Search for the cell housing the specified text and yield its [X, Y] center coordinate. 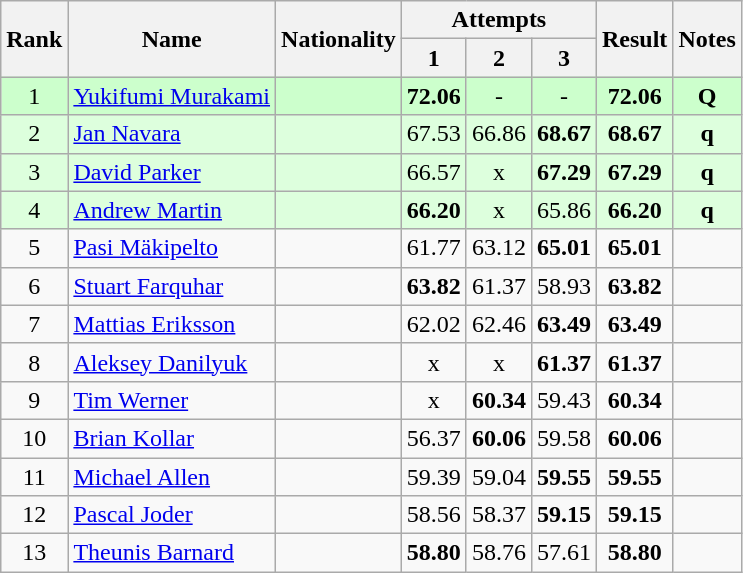
66.57 [434, 172]
58.76 [498, 553]
63.12 [498, 248]
7 [34, 324]
5 [34, 248]
Theunis Barnard [172, 553]
Aleksey Danilyuk [172, 362]
59.39 [434, 477]
65.86 [564, 210]
62.46 [498, 324]
57.61 [564, 553]
58.93 [564, 286]
Jan Navara [172, 134]
Name [172, 39]
58.37 [498, 515]
Q [707, 96]
Michael Allen [172, 477]
10 [34, 438]
Notes [707, 39]
12 [34, 515]
58.56 [434, 515]
Attempts [498, 20]
59.58 [564, 438]
4 [34, 210]
59.43 [564, 400]
Mattias Eriksson [172, 324]
56.37 [434, 438]
9 [34, 400]
6 [34, 286]
Nationality [339, 39]
62.02 [434, 324]
Rank [34, 39]
Brian Kollar [172, 438]
Stuart Farquhar [172, 286]
66.86 [498, 134]
67.53 [434, 134]
Yukifumi Murakami [172, 96]
61.77 [434, 248]
Andrew Martin [172, 210]
11 [34, 477]
Tim Werner [172, 400]
Result [634, 39]
David Parker [172, 172]
59.04 [498, 477]
Pascal Joder [172, 515]
8 [34, 362]
13 [34, 553]
Pasi Mäkipelto [172, 248]
